Scan for the cell matching the given text and deliver its (X, Y) coordinate at center. 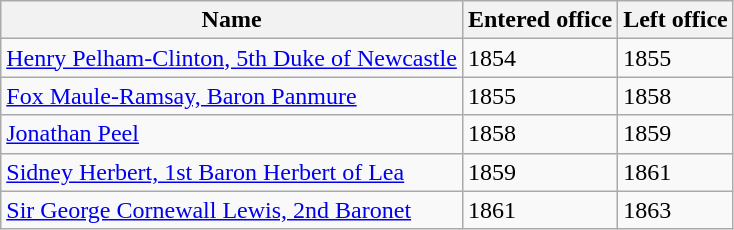
Left office (676, 20)
Fox Maule-Ramsay, Baron Panmure (232, 96)
Sir George Cornewall Lewis, 2nd Baronet (232, 210)
Jonathan Peel (232, 134)
Sidney Herbert, 1st Baron Herbert of Lea (232, 172)
Henry Pelham-Clinton, 5th Duke of Newcastle (232, 58)
1863 (676, 210)
Entered office (540, 20)
1854 (540, 58)
Name (232, 20)
